Output the [X, Y] coordinate of the center of the cell containing the given text.  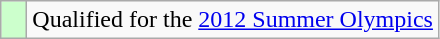
Qualified for the 2012 Summer Olympics [233, 20]
